Capture the cell that displays the provided text and extract its [X, Y] central coordinate. 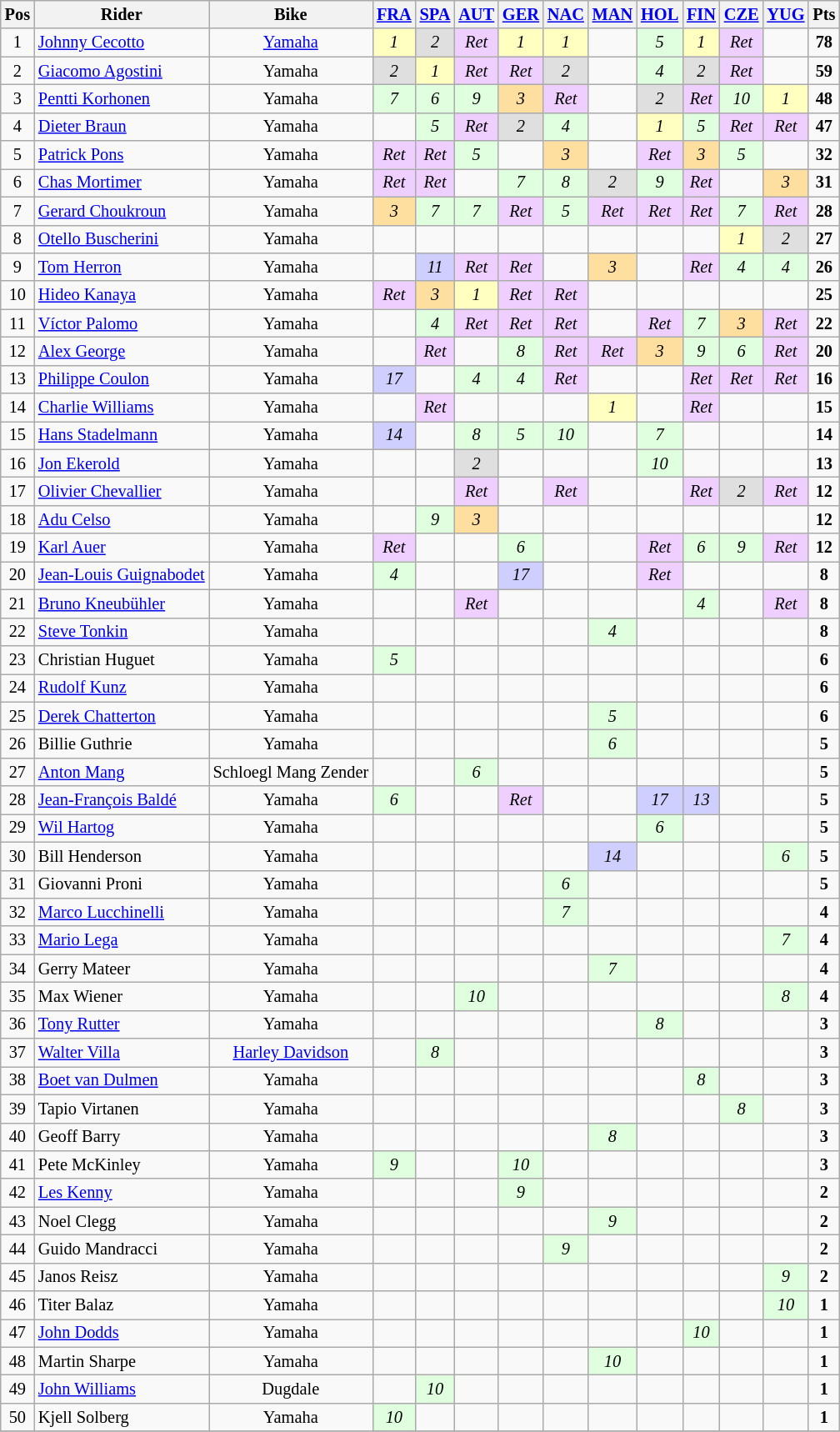
Geoff Barry [122, 1137]
59 [823, 71]
MAN [612, 14]
50 [17, 1417]
44 [17, 1249]
Bill Henderson [122, 856]
John Dodds [122, 1333]
Marco Lucchinelli [122, 912]
Otello Buscherini [122, 239]
Charlie Williams [122, 408]
Wil Hartog [122, 828]
Gerry Mateer [122, 969]
FIN [702, 14]
Pentti Korhonen [122, 98]
19 [17, 548]
Martin Sharpe [122, 1361]
30 [17, 856]
Chas Mortimer [122, 183]
46 [17, 1305]
Walter Villa [122, 1053]
Adu Celso [122, 519]
34 [17, 969]
29 [17, 828]
Pts [823, 14]
Tapio Virtanen [122, 1109]
Giacomo Agostini [122, 71]
Billie Guthrie [122, 744]
Alex George [122, 351]
35 [17, 996]
GER [521, 14]
Rider [122, 14]
Christian Huguet [122, 659]
Bruno Kneubühler [122, 603]
Boet van Dulmen [122, 1080]
Janos Reisz [122, 1277]
39 [17, 1109]
Tom Herron [122, 267]
Jean-Louis Guignabodet [122, 575]
24 [17, 688]
Giovanni Proni [122, 884]
Pos [17, 14]
SPA [435, 14]
HOL [660, 14]
Jon Ekerold [122, 463]
Hans Stadelmann [122, 435]
Tony Rutter [122, 1024]
Philippe Coulon [122, 379]
Anton Mang [122, 772]
Max Wiener [122, 996]
43 [17, 1221]
Mario Lega [122, 940]
49 [17, 1389]
AUT [477, 14]
Patrick Pons [122, 155]
78 [823, 43]
41 [17, 1164]
Dugdale [292, 1389]
FRA [394, 14]
Kjell Solberg [122, 1417]
YUG [785, 14]
Karl Auer [122, 548]
Gerard Choukroun [122, 211]
Steve Tonkin [122, 632]
Olivier Chevallier [122, 491]
Les Kenny [122, 1193]
John Williams [122, 1389]
Pete McKinley [122, 1164]
CZE [742, 14]
45 [17, 1277]
Derek Chatterton [122, 716]
Rudolf Kunz [122, 688]
37 [17, 1053]
21 [17, 603]
23 [17, 659]
33 [17, 940]
Bike [292, 14]
Titer Balaz [122, 1305]
Guido Mandracci [122, 1249]
42 [17, 1193]
36 [17, 1024]
Víctor Palomo [122, 323]
18 [17, 519]
Harley Davidson [292, 1053]
NAC [566, 14]
Schloegl Mang Zender [292, 772]
Hideo Kanaya [122, 295]
Johnny Cecotto [122, 43]
Jean-François Baldé [122, 800]
Dieter Braun [122, 127]
38 [17, 1080]
Noel Clegg [122, 1221]
40 [17, 1137]
